Return the (x, y) coordinate for the center point of the cell that contains the specified text.  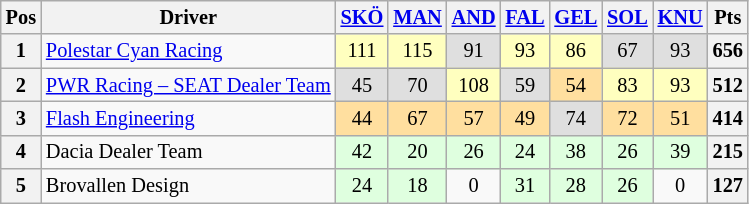
1 (21, 51)
GEL (576, 17)
20 (417, 152)
2 (21, 85)
3 (21, 118)
MAN (417, 17)
215 (728, 152)
28 (576, 186)
Flash Engineering (188, 118)
38 (576, 152)
Pos (21, 17)
86 (576, 51)
111 (362, 51)
Brovallen Design (188, 186)
AND (474, 17)
108 (474, 85)
FAL (526, 17)
70 (417, 85)
115 (417, 51)
39 (680, 152)
SOL (627, 17)
Dacia Dealer Team (188, 152)
91 (474, 51)
SKÖ (362, 17)
Polestar Cyan Racing (188, 51)
72 (627, 118)
18 (417, 186)
PWR Racing – SEAT Dealer Team (188, 85)
KNU (680, 17)
414 (728, 118)
127 (728, 186)
74 (576, 118)
51 (680, 118)
Driver (188, 17)
59 (526, 85)
83 (627, 85)
512 (728, 85)
45 (362, 85)
Pts (728, 17)
42 (362, 152)
44 (362, 118)
4 (21, 152)
31 (526, 186)
54 (576, 85)
656 (728, 51)
49 (526, 118)
5 (21, 186)
57 (474, 118)
